Locate the cell with the specified text and output its (x, y) center coordinate. 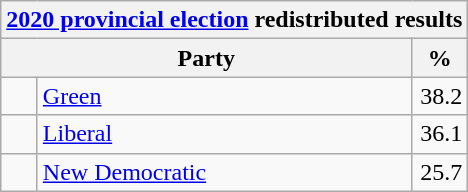
% (440, 58)
New Democratic (224, 172)
25.7 (440, 172)
38.2 (440, 96)
Liberal (224, 134)
2020 provincial election redistributed results (234, 20)
Party (206, 58)
36.1 (440, 134)
Green (224, 96)
